Detect which cell encompasses the target text, then output its (x, y) center coordinate. 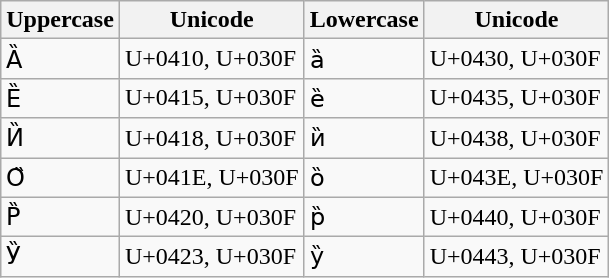
U+041E, U+030F (212, 178)
Р̏ (60, 217)
а̏ (364, 59)
У̏ (60, 257)
о̏ (364, 178)
U+0440, U+030F (516, 217)
Ο̏ (60, 178)
U+0420, U+030F (212, 217)
А̏ (60, 59)
U+0410, U+030F (212, 59)
U+0443, U+030F (516, 257)
U+0418, U+030F (212, 138)
Lowercase (364, 20)
U+043E, U+030F (516, 178)
U+0435, U+030F (516, 98)
U+0423, U+030F (212, 257)
р̏ (364, 217)
и̏ (364, 138)
Uppercase (60, 20)
Е̏ (60, 98)
U+0430, U+030F (516, 59)
у̏ (364, 257)
U+0438, U+030F (516, 138)
U+0415, U+030F (212, 98)
И̏ (60, 138)
е̏ (364, 98)
